Find where the given text appears and provide that cell's center as [X, Y] coordinate. 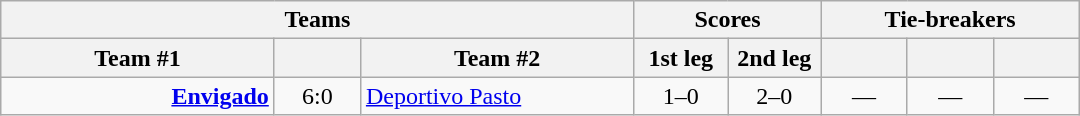
Envigado [138, 96]
2nd leg [775, 58]
1–0 [681, 96]
Team #2 [497, 58]
Tie-breakers [950, 20]
Deportivo Pasto [497, 96]
Teams [318, 20]
Team #1 [138, 58]
Scores [728, 20]
1st leg [681, 58]
6:0 [317, 96]
2–0 [775, 96]
